Capture the cell that displays the provided text and extract its (X, Y) central coordinate. 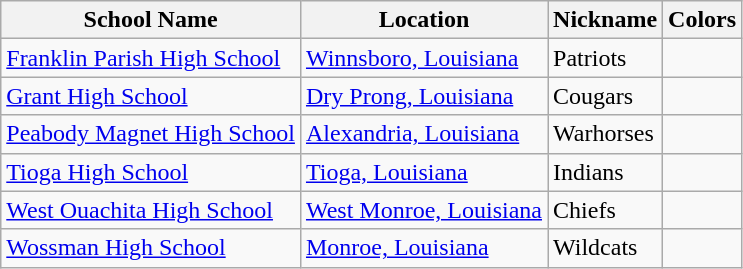
Grant High School (151, 96)
Patriots (606, 58)
Alexandria, Louisiana (424, 134)
Indians (606, 172)
Location (424, 20)
Tioga, Louisiana (424, 172)
West Ouachita High School (151, 210)
Wossman High School (151, 248)
School Name (151, 20)
Chiefs (606, 210)
Winnsboro, Louisiana (424, 58)
Peabody Magnet High School (151, 134)
Colors (702, 20)
Cougars (606, 96)
Monroe, Louisiana (424, 248)
Wildcats (606, 248)
Nickname (606, 20)
Franklin Parish High School (151, 58)
Warhorses (606, 134)
Tioga High School (151, 172)
West Monroe, Louisiana (424, 210)
Dry Prong, Louisiana (424, 96)
